Determine the [x, y] coordinate at the center of the cell enclosing the given text.  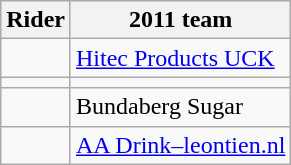
2011 team [180, 20]
AA Drink–leontien.nl [180, 145]
Bundaberg Sugar [180, 107]
Hitec Products UCK [180, 58]
Rider [36, 20]
